Scan for the cell matching the given text and deliver its [x, y] coordinate at center. 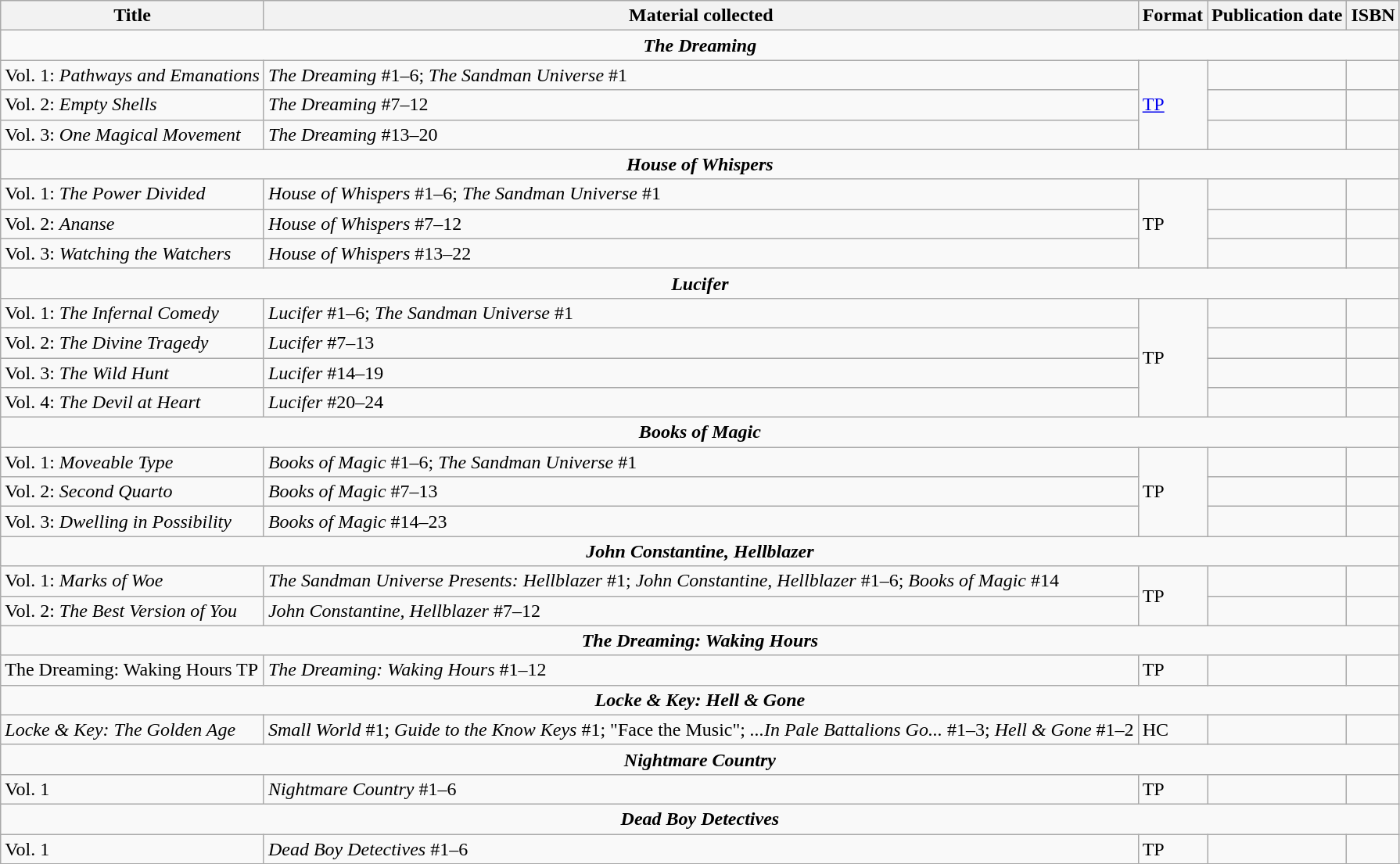
Vol. 1: The Power Divided [133, 194]
Vol. 2: The Best Version of You [133, 611]
Vol. 3: Dwelling in Possibility [133, 522]
Title [133, 16]
John Constantine, Hellblazer [700, 551]
The Dreaming: Waking Hours [700, 640]
Lucifer #20–24 [701, 403]
Books of Magic [700, 432]
The Dreaming [700, 45]
Vol. 2: Ananse [133, 224]
Vol. 3: One Magical Movement [133, 134]
The Dreaming #13–20 [701, 134]
Books of Magic #1–6; The Sandman Universe #1 [701, 462]
HC [1172, 730]
Nightmare Country #1–6 [701, 789]
Vol. 1: Pathways and Emanations [133, 75]
Vol. 2: Second Quarto [133, 492]
Publication date [1277, 16]
Lucifer #14–19 [701, 373]
ISBN [1373, 16]
The Dreaming: Waking Hours TP [133, 670]
Vol. 3: Watching the Watchers [133, 253]
The Sandman Universe Presents: Hellblazer #1; John Constantine, Hellblazer #1–6; Books of Magic #14 [701, 581]
Small World #1; Guide to the Know Keys #1; "Face the Music"; ...In Pale Battalions Go... #1–3; Hell & Gone #1–2 [701, 730]
Locke & Key: Hell & Gone [700, 700]
Lucifer #7–13 [701, 342]
Dead Boy Detectives [700, 819]
The Dreaming: Waking Hours #1–12 [701, 670]
The Dreaming #1–6; The Sandman Universe #1 [701, 75]
House of Whispers #7–12 [701, 224]
Vol. 4: The Devil at Heart [133, 403]
Dead Boy Detectives #1–6 [701, 848]
Vol. 1: Marks of Woe [133, 581]
Vol. 1: Moveable Type [133, 462]
House of Whispers #1–6; The Sandman Universe #1 [701, 194]
Books of Magic #7–13 [701, 492]
Vol. 2: The Divine Tragedy [133, 342]
Nightmare Country [700, 759]
Vol. 3: The Wild Hunt [133, 373]
The Dreaming #7–12 [701, 105]
House of Whispers [700, 164]
Vol. 2: Empty Shells [133, 105]
John Constantine, Hellblazer #7–12 [701, 611]
Books of Magic #14–23 [701, 522]
Format [1172, 16]
Vol. 1: The Infernal Comedy [133, 313]
Lucifer #1–6; The Sandman Universe #1 [701, 313]
Lucifer [700, 283]
House of Whispers #13–22 [701, 253]
Locke & Key: The Golden Age [133, 730]
Material collected [701, 16]
